Return [X, Y] of the center of cell containing provided text 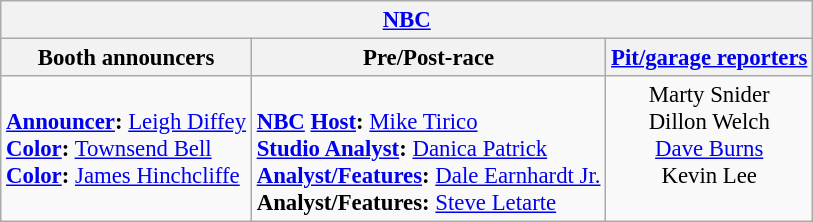
Marty SniderDillon WelchDave BurnsKevin Lee [710, 149]
NBC [407, 20]
Pit/garage reporters [710, 58]
Pre/Post-race [428, 58]
Booth announcers [126, 58]
NBC Host: Mike Tirico Studio Analyst: Danica Patrick Analyst/Features: Dale Earnhardt Jr. Analyst/Features: Steve Letarte [428, 149]
Announcer: Leigh Diffey Color: Townsend Bell Color: James Hinchcliffe [126, 149]
